From the cell containing the given text, extract its center point as (x, y) coordinate. 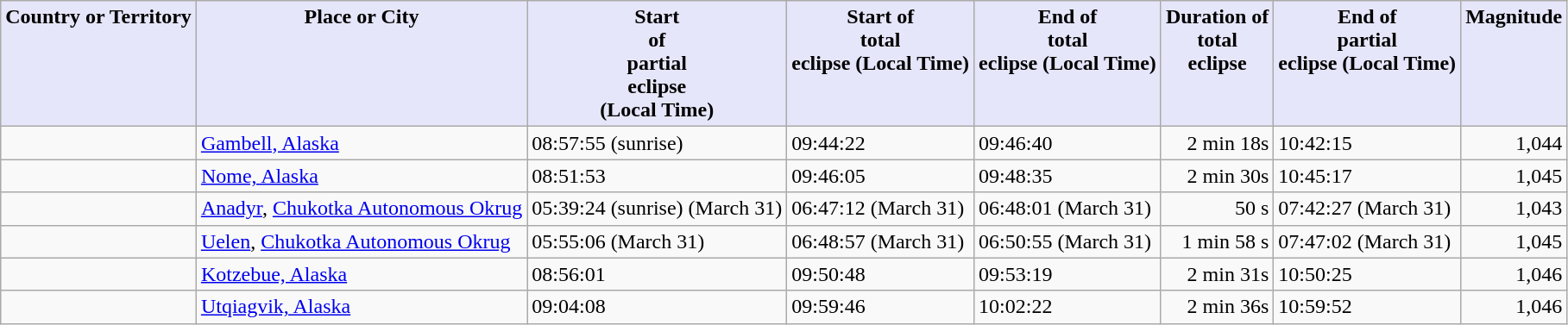
06:48:57 (March 31) (880, 241)
2 min 18s (1217, 143)
2 min 31s (1217, 274)
09:53:19 (1068, 274)
2 min 36s (1217, 307)
Magnitude (1514, 64)
Nome, Alaska (361, 176)
10:42:15 (1367, 143)
05:55:06 (March 31) (658, 241)
07:42:27 (March 31) (1367, 209)
06:48:01 (March 31) (1068, 209)
End ofpartialeclipse (Local Time) (1367, 64)
06:50:55 (March 31) (1068, 241)
08:56:01 (658, 274)
08:51:53 (658, 176)
09:48:35 (1068, 176)
Kotzebue, Alaska (361, 274)
Uelen, Chukotka Autonomous Okrug (361, 241)
2 min 30s (1217, 176)
05:39:24 (sunrise) (March 31) (658, 209)
Startofpartialeclipse(Local Time) (658, 64)
1,044 (1514, 143)
09:46:40 (1068, 143)
Gambell, Alaska (361, 143)
09:04:08 (658, 307)
1,043 (1514, 209)
50 s (1217, 209)
Place or City (361, 64)
09:59:46 (880, 307)
09:44:22 (880, 143)
09:46:05 (880, 176)
End oftotaleclipse (Local Time) (1068, 64)
07:47:02 (March 31) (1367, 241)
10:02:22 (1068, 307)
Anadyr, Chukotka Autonomous Okrug (361, 209)
10:59:52 (1367, 307)
Duration oftotaleclipse (1217, 64)
Country or Territory (98, 64)
1 min 58 s (1217, 241)
10:50:25 (1367, 274)
Start oftotaleclipse (Local Time) (880, 64)
10:45:17 (1367, 176)
06:47:12 (March 31) (880, 209)
Utqiagvik, Alaska (361, 307)
09:50:48 (880, 274)
08:57:55 (sunrise) (658, 143)
